Extract the (X, Y) coordinate from the center of the cell holding the provided text.  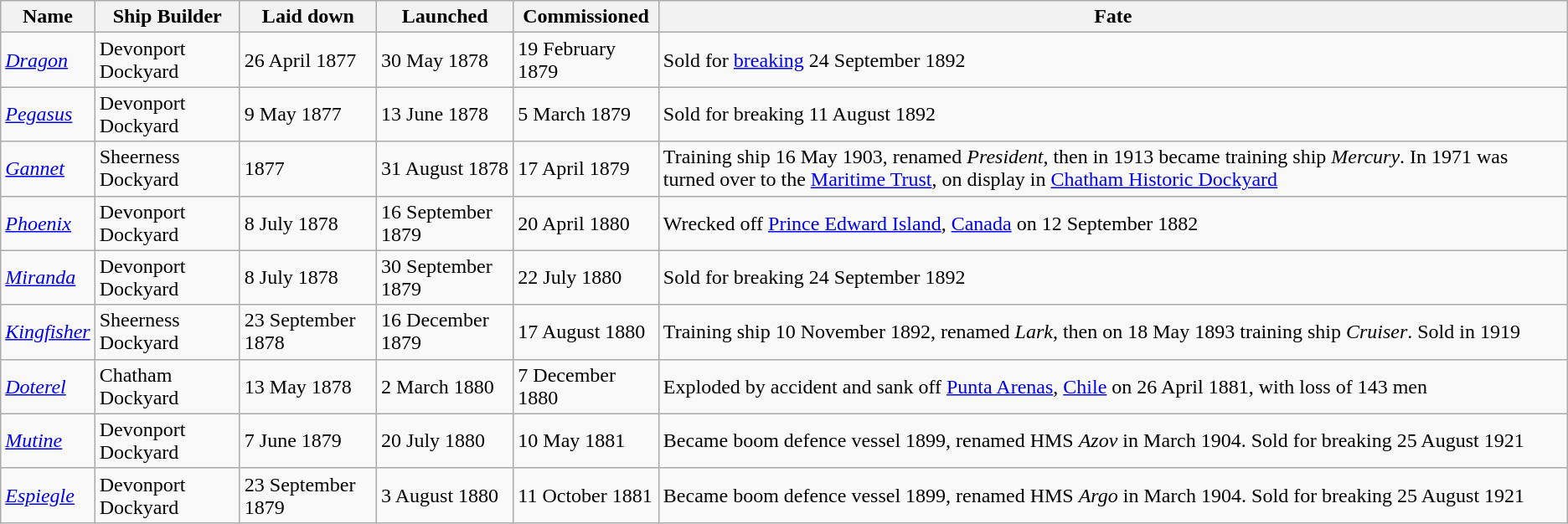
3 August 1880 (446, 496)
7 December 1880 (586, 387)
Gannet (48, 169)
23 September 1879 (308, 496)
13 May 1878 (308, 387)
17 April 1879 (586, 169)
Ship Builder (168, 17)
Name (48, 17)
26 April 1877 (308, 60)
30 September 1879 (446, 278)
Espiegle (48, 496)
17 August 1880 (586, 331)
Dragon (48, 60)
16 September 1879 (446, 223)
2 March 1880 (446, 387)
20 July 1880 (446, 440)
23 September 1878 (308, 331)
Launched (446, 17)
Training ship 10 November 1892, renamed Lark, then on 18 May 1893 training ship Cruiser. Sold in 1919 (1112, 331)
19 February 1879 (586, 60)
Chatham Dockyard (168, 387)
Became boom defence vessel 1899, renamed HMS Azov in March 1904. Sold for breaking 25 August 1921 (1112, 440)
Fate (1112, 17)
Wrecked off Prince Edward Island, Canada on 12 September 1882 (1112, 223)
20 April 1880 (586, 223)
Sold for breaking 11 August 1892 (1112, 114)
16 December 1879 (446, 331)
22 July 1880 (586, 278)
Pegasus (48, 114)
Doterel (48, 387)
Phoenix (48, 223)
31 August 1878 (446, 169)
10 May 1881 (586, 440)
Miranda (48, 278)
5 March 1879 (586, 114)
Mutine (48, 440)
30 May 1878 (446, 60)
9 May 1877 (308, 114)
13 June 1878 (446, 114)
Exploded by accident and sank off Punta Arenas, Chile on 26 April 1881, with loss of 143 men (1112, 387)
Kingfisher (48, 331)
1877 (308, 169)
Laid down (308, 17)
7 June 1879 (308, 440)
Commissioned (586, 17)
11 October 1881 (586, 496)
Became boom defence vessel 1899, renamed HMS Argo in March 1904. Sold for breaking 25 August 1921 (1112, 496)
